Find where the given text appears and provide that cell's center as [x, y] coordinate. 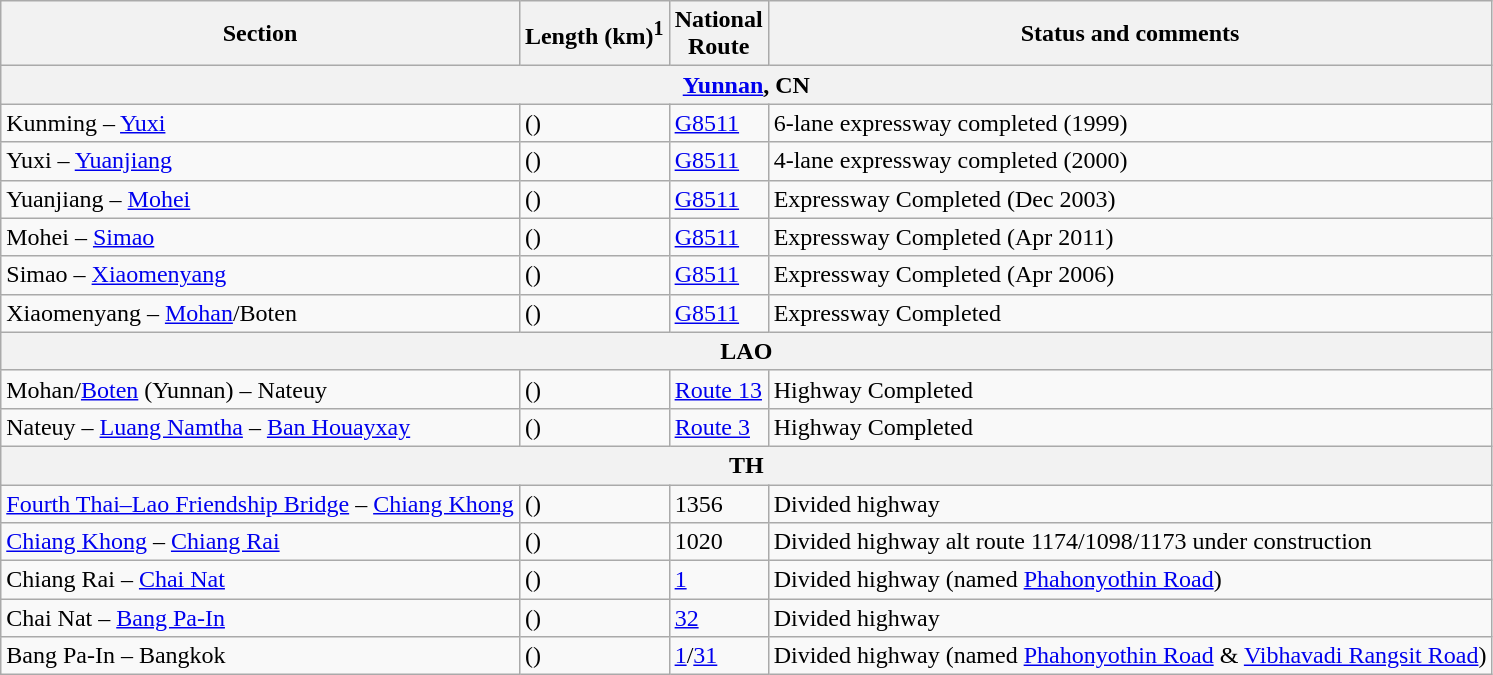
Mohei – Simao [260, 237]
Chai Nat – Bang Pa-In [260, 618]
1/31 [718, 656]
Divided highway (named Phahonyothin Road & Vibhavadi Rangsit Road) [1130, 656]
LAO [746, 351]
Simao – Xiaomenyang [260, 275]
Length (km)1 [594, 34]
Divided highway (named Phahonyothin Road) [1130, 580]
Yuxi – Yuanjiang [260, 161]
Bang Pa-In – Bangkok [260, 656]
1356 [718, 503]
Divided highway alt route 1174/1098/1173 under construction [1130, 542]
Fourth Thai–Lao Friendship Bridge – Chiang Khong [260, 503]
Yuanjiang – Mohei [260, 199]
1 [718, 580]
Chiang Khong – Chiang Rai [260, 542]
1020 [718, 542]
Mohan/Boten (Yunnan) – Nateuy [260, 389]
Xiaomenyang – Mohan/Boten [260, 313]
NationalRoute [718, 34]
Yunnan, CN [746, 85]
6-lane expressway completed (1999) [1130, 123]
Kunming – Yuxi [260, 123]
Chiang Rai – Chai Nat [260, 580]
Route 3 [718, 427]
Expressway Completed (Dec 2003) [1130, 199]
Route 13 [718, 389]
Expressway Completed (Apr 2011) [1130, 237]
Nateuy – Luang Namtha – Ban Houayxay [260, 427]
Section [260, 34]
Expressway Completed [1130, 313]
Status and comments [1130, 34]
4-lane expressway completed (2000) [1130, 161]
32 [718, 618]
TH [746, 465]
Expressway Completed (Apr 2006) [1130, 275]
